Provide the (x, y) coordinate of the cell's center where the given text is located.  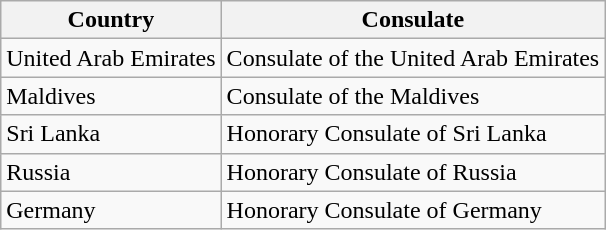
Consulate (413, 20)
Honorary Consulate of Russia (413, 172)
Consulate of the United Arab Emirates (413, 58)
Sri Lanka (111, 134)
Honorary Consulate of Sri Lanka (413, 134)
Russia (111, 172)
Honorary Consulate of Germany (413, 210)
Maldives (111, 96)
Consulate of the Maldives (413, 96)
United Arab Emirates (111, 58)
Germany (111, 210)
Country (111, 20)
